Locate the cell with the specified text and output its (X, Y) center coordinate. 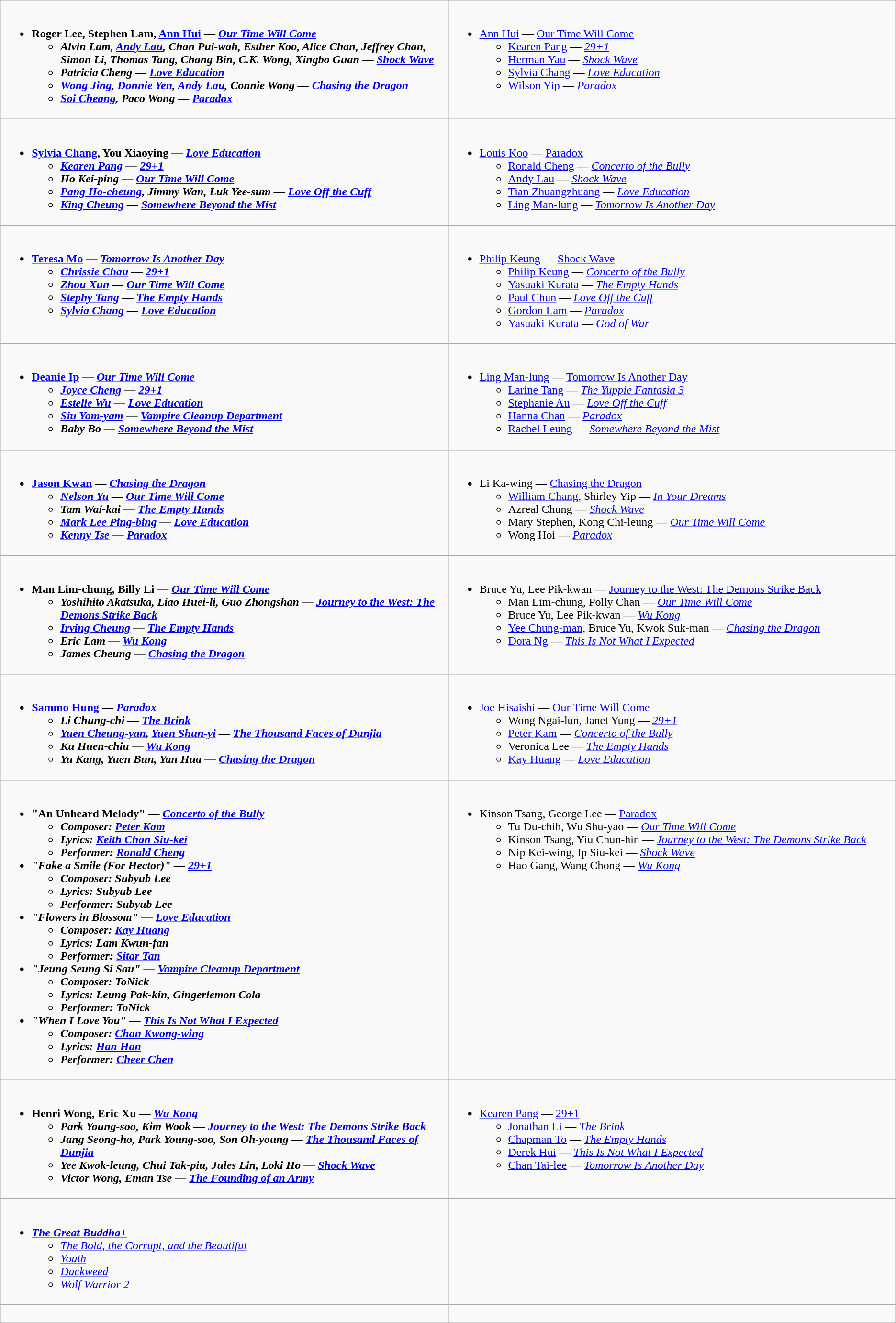
Kearen Pang — 29+1 Jonathan Li — The BrinkChapman To — The Empty HandsDerek Hui — This Is Not What I ExpectedChan Tai-lee — Tomorrow Is Another Day (672, 1139)
Jason Kwan — Chasing the Dragon Nelson Yu — Our Time Will ComeTam Wai-kai — The Empty HandsMark Lee Ping-bing — Love EducationKenny Tse — Paradox (224, 503)
The Great Buddha+ The Bold, the Corrupt, and the Beautiful Youth Duckweed Wolf Warrior 2 (224, 1252)
Ann Hui — Our Time Will Come Kearen Pang — 29+1Herman Yau — Shock WaveSylvia Chang — Love EducationWilson Yip — Paradox (672, 60)
Teresa Mo — Tomorrow Is Another Day Chrissie Chau — 29+1Zhou Xun — Our Time Will ComeStephy Tang — The Empty HandsSylvia Chang — Love Education (224, 284)
